Pinpoint the cell where the given text exists, returning its [X, Y] midpoint coordinate. 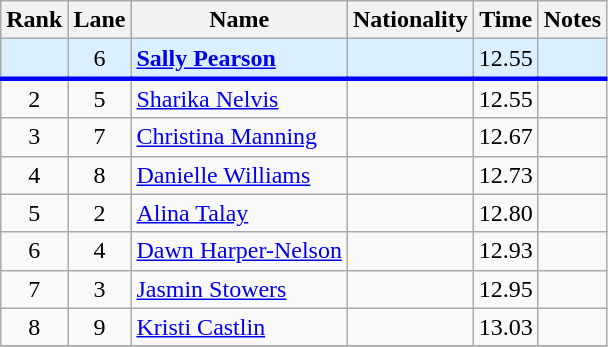
Dawn Harper-Nelson [240, 251]
Time [506, 20]
Lane [100, 20]
12.67 [506, 137]
12.93 [506, 251]
Name [240, 20]
Alina Talay [240, 213]
12.73 [506, 175]
13.03 [506, 327]
Jasmin Stowers [240, 289]
Nationality [410, 20]
12.80 [506, 213]
12.95 [506, 289]
Notes [572, 20]
9 [100, 327]
Sharika Nelvis [240, 98]
Danielle Williams [240, 175]
Rank [34, 20]
Kristi Castlin [240, 327]
Christina Manning [240, 137]
Sally Pearson [240, 59]
